Output the [X, Y] coordinate of the center of the cell containing the given text.  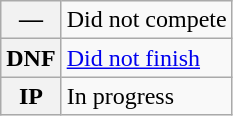
Did not finish [146, 58]
DNF [31, 58]
Did not compete [146, 20]
IP [31, 96]
In progress [146, 96]
— [31, 20]
